Determine the [x, y] coordinate at the center of the cell enclosing the given text.  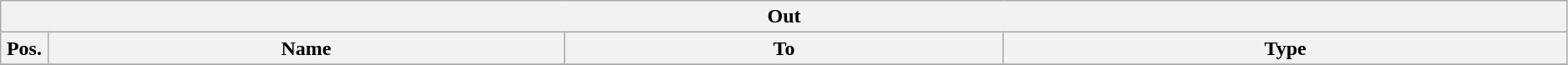
To [784, 48]
Name [306, 48]
Out [784, 17]
Pos. [24, 48]
Type [1285, 48]
